Scan for the cell matching the given text and deliver its (X, Y) coordinate at center. 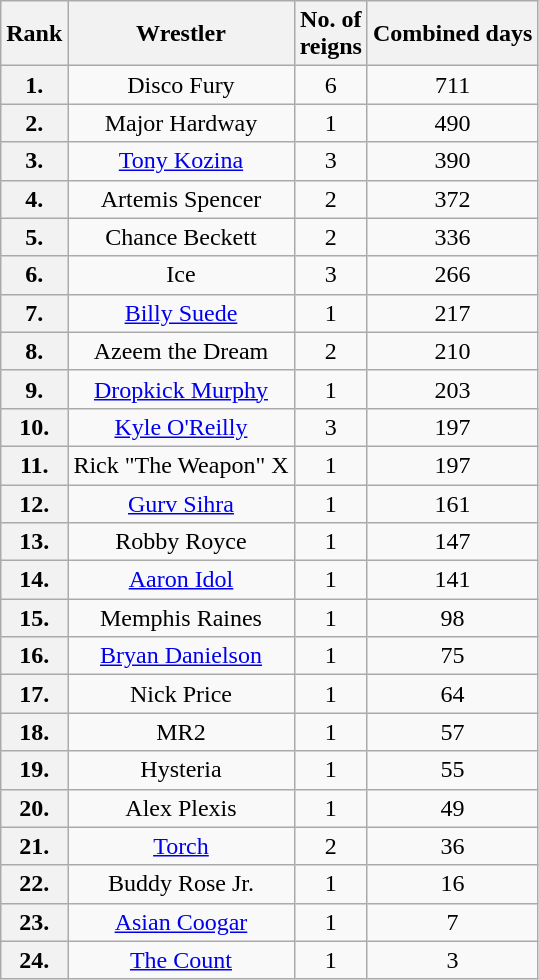
7 (452, 922)
6. (34, 275)
Buddy Rose Jr. (181, 884)
Tony Kozina (181, 161)
36 (452, 846)
Memphis Raines (181, 618)
64 (452, 694)
372 (452, 199)
1. (34, 85)
The Count (181, 960)
21. (34, 846)
3. (34, 161)
8. (34, 351)
Rick "The Weapon" X (181, 465)
Kyle O'Reilly (181, 427)
98 (452, 618)
266 (452, 275)
Hysteria (181, 770)
23. (34, 922)
Robby Royce (181, 542)
19. (34, 770)
161 (452, 503)
210 (452, 351)
147 (452, 542)
9. (34, 389)
75 (452, 656)
7. (34, 313)
55 (452, 770)
Asian Coogar (181, 922)
16. (34, 656)
11. (34, 465)
Gurv Sihra (181, 503)
Torch (181, 846)
390 (452, 161)
57 (452, 732)
12. (34, 503)
Bryan Danielson (181, 656)
17. (34, 694)
Aaron Idol (181, 580)
Billy Suede (181, 313)
Combined days (452, 34)
141 (452, 580)
6 (330, 85)
Alex Plexis (181, 808)
217 (452, 313)
14. (34, 580)
22. (34, 884)
16 (452, 884)
Wrestler (181, 34)
Dropkick Murphy (181, 389)
Major Hardway (181, 123)
13. (34, 542)
490 (452, 123)
Nick Price (181, 694)
2. (34, 123)
Disco Fury (181, 85)
20. (34, 808)
Azeem the Dream (181, 351)
18. (34, 732)
5. (34, 237)
Ice (181, 275)
4. (34, 199)
49 (452, 808)
MR2 (181, 732)
Rank (34, 34)
24. (34, 960)
15. (34, 618)
336 (452, 237)
Artemis Spencer (181, 199)
203 (452, 389)
No. ofreigns (330, 34)
10. (34, 427)
711 (452, 85)
Chance Beckett (181, 237)
